Capture the cell that displays the provided text and extract its [x, y] central coordinate. 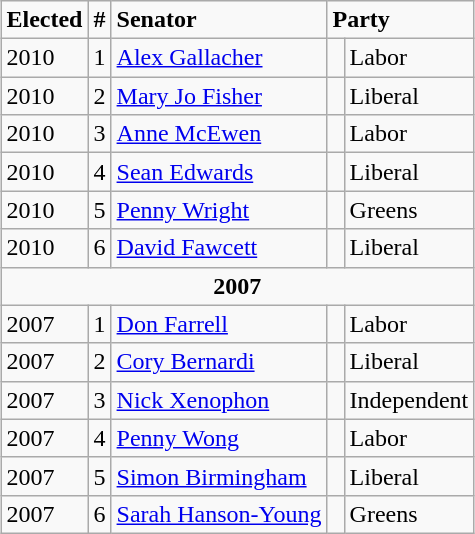
Nick Xenophon [219, 400]
Penny Wright [219, 210]
Penny Wong [219, 438]
Party [400, 20]
Senator [219, 20]
Cory Bernardi [219, 362]
Independent [409, 400]
Elected [44, 20]
David Fawcett [219, 248]
Don Farrell [219, 324]
Anne McEwen [219, 134]
# [100, 20]
Sarah Hanson-Young [219, 514]
Simon Birmingham [219, 476]
Sean Edwards [219, 172]
Mary Jo Fisher [219, 96]
Alex Gallacher [219, 58]
